Determine the (X, Y) coordinate at the center of the cell enclosing the given text.  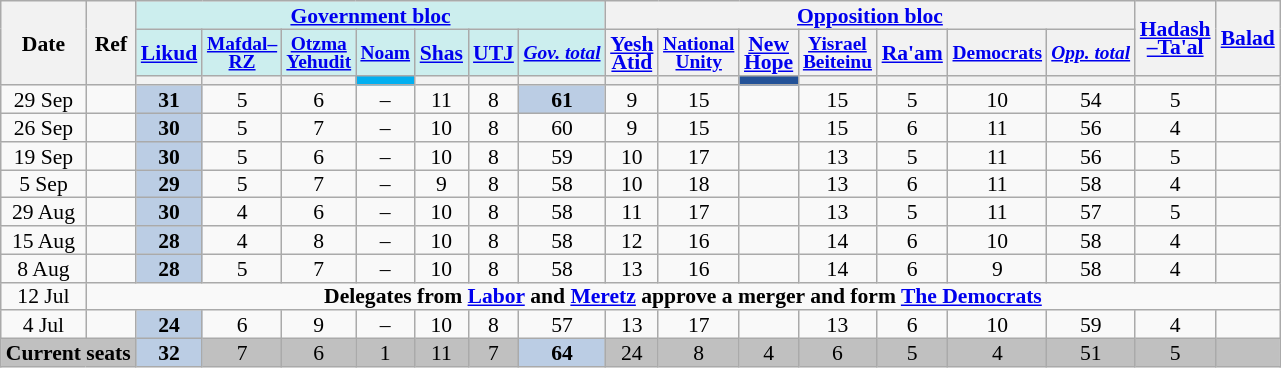
YisraelBeiteinu (837, 52)
OtzmaYehudit (319, 52)
29 Sep (44, 100)
Balad (1248, 38)
NewHope (768, 52)
31 (170, 100)
Delegates from Labor and Meretz approve a merger and form The Democrats (683, 296)
64 (562, 353)
Government bloc (370, 15)
Gov. total (562, 52)
29 (170, 184)
1 (386, 353)
Mafdal–RZ (242, 52)
Opposition bloc (870, 15)
Current seats (68, 353)
Ra'am (912, 52)
Opp. total (1091, 52)
UTJ (494, 52)
32 (170, 353)
NationalUnity (698, 52)
51 (1091, 353)
29 Aug (44, 212)
Ref (111, 43)
54 (1091, 100)
YeshAtid (632, 52)
Likud (170, 52)
15 Aug (44, 240)
19 Sep (44, 156)
12 (632, 240)
Noam (386, 52)
Hadash–Ta'al (1176, 38)
12 Jul (44, 296)
8 Aug (44, 268)
Date (44, 43)
Shas (442, 52)
4 Jul (44, 325)
26 Sep (44, 128)
18 (698, 184)
5 Sep (44, 184)
61 (562, 100)
Democrats (998, 52)
60 (562, 128)
